Provide the [x, y] coordinate of the cell's center where the given text is located.  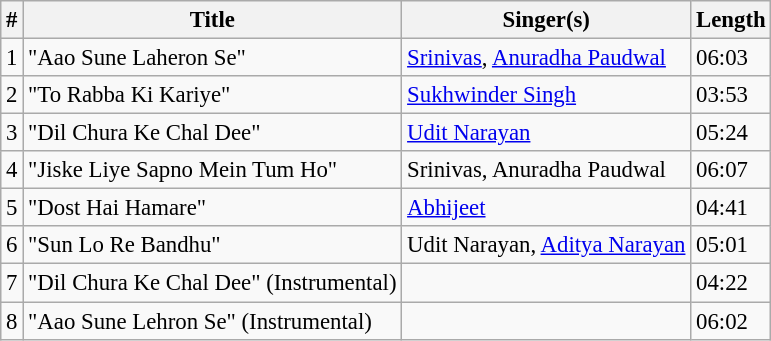
Abhijeet [546, 208]
7 [12, 283]
"Dil Chura Ke Chal Dee" (Instrumental) [212, 283]
Length [731, 20]
06:07 [731, 170]
# [12, 20]
"Sun Lo Re Bandhu" [212, 245]
3 [12, 133]
4 [12, 170]
2 [12, 95]
"Dost Hai Hamare" [212, 208]
Singer(s) [546, 20]
Title [212, 20]
05:01 [731, 245]
05:24 [731, 133]
Udit Narayan, Aditya Narayan [546, 245]
06:03 [731, 58]
Sukhwinder Singh [546, 95]
"Dil Chura Ke Chal Dee" [212, 133]
5 [12, 208]
6 [12, 245]
"Jiske Liye Sapno Mein Tum Ho" [212, 170]
04:41 [731, 208]
"To Rabba Ki Kariye" [212, 95]
1 [12, 58]
03:53 [731, 95]
8 [12, 321]
"Aao Sune Lehron Se" (Instrumental) [212, 321]
Udit Narayan [546, 133]
06:02 [731, 321]
"Aao Sune Laheron Se" [212, 58]
04:22 [731, 283]
